Find where the given text appears and provide that cell's center as [x, y] coordinate. 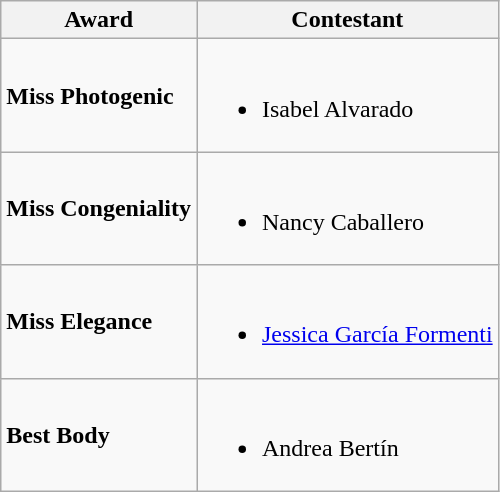
Contestant [347, 20]
Miss Photogenic [99, 96]
Jessica García Formenti [347, 322]
Award [99, 20]
Isabel Alvarado [347, 96]
Andrea Bertín [347, 434]
Miss Elegance [99, 322]
Best Body [99, 434]
Miss Congeniality [99, 208]
Nancy Caballero [347, 208]
